Search for the cell housing the specified text and yield its (x, y) center coordinate. 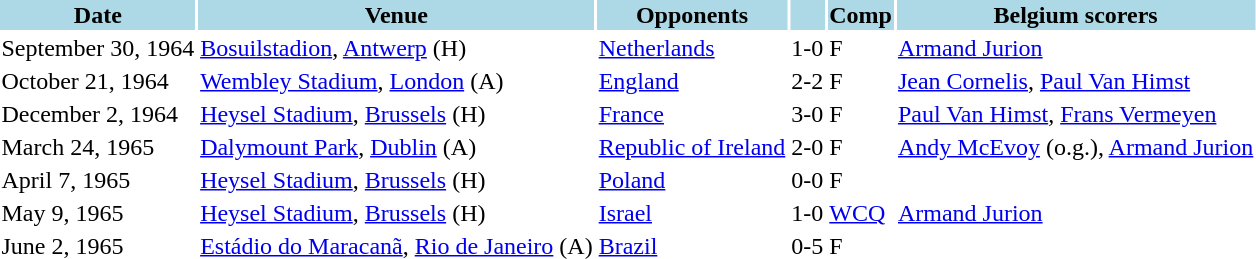
Wembley Stadium, London (A) (397, 81)
Dalymount Park, Dublin (A) (397, 147)
March 24, 1965 (98, 147)
2-0 (808, 147)
Netherlands (692, 48)
Venue (397, 15)
Andy McEvoy (o.g.), Armand Jurion (1075, 147)
Belgium scorers (1075, 15)
England (692, 81)
October 21, 1964 (98, 81)
September 30, 1964 (98, 48)
France (692, 114)
April 7, 1965 (98, 180)
3-0 (808, 114)
December 2, 1964 (98, 114)
0-0 (808, 180)
Opponents (692, 15)
2-2 (808, 81)
Republic of Ireland (692, 147)
Paul Van Himst, Frans Vermeyen (1075, 114)
Jean Cornelis, Paul Van Himst (1075, 81)
WCQ (861, 213)
Israel (692, 213)
Poland (692, 180)
Date (98, 15)
May 9, 1965 (98, 213)
Comp (861, 15)
Bosuilstadion, Antwerp (H) (397, 48)
